Extract the (X, Y) coordinate from the center of the cell holding the provided text.  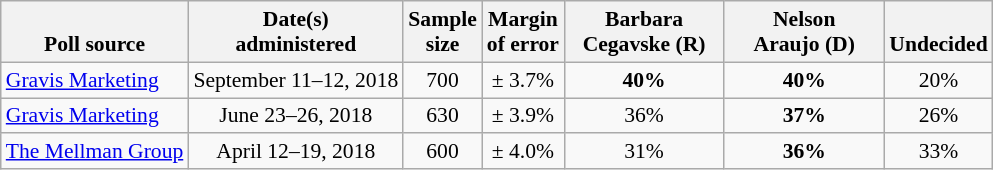
The Mellman Group (95, 152)
April 12–19, 2018 (296, 152)
Samplesize (442, 32)
20% (938, 80)
NelsonAraujo (D) (804, 32)
Undecided (938, 32)
June 23–26, 2018 (296, 116)
26% (938, 116)
600 (442, 152)
Date(s)administered (296, 32)
September 11–12, 2018 (296, 80)
630 (442, 116)
± 3.9% (523, 116)
Poll source (95, 32)
31% (644, 152)
Marginof error (523, 32)
700 (442, 80)
BarbaraCegavske (R) (644, 32)
33% (938, 152)
± 4.0% (523, 152)
37% (804, 116)
± 3.7% (523, 80)
